Output the (x, y) coordinate of the center of the cell containing the given text.  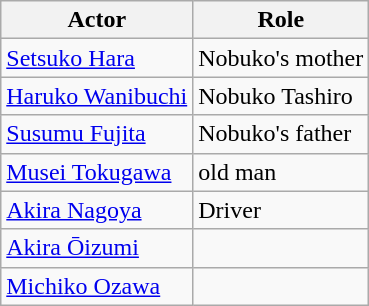
Nobuko Tashiro (281, 96)
Actor (97, 20)
Setsuko Hara (97, 58)
old man (281, 172)
Akira Ōizumi (97, 248)
Haruko Wanibuchi (97, 96)
Role (281, 20)
Musei Tokugawa (97, 172)
Akira Nagoya (97, 210)
Driver (281, 210)
Nobuko's father (281, 134)
Nobuko's mother (281, 58)
Michiko Ozawa (97, 286)
Susumu Fujita (97, 134)
